Find where the given text appears and provide that cell's center as [X, Y] coordinate. 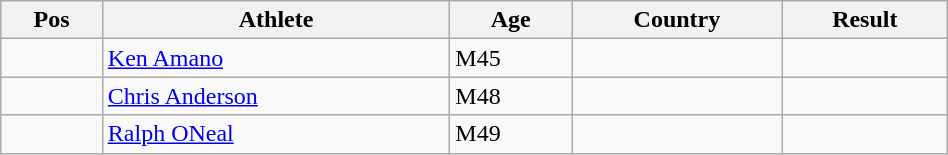
Age [511, 20]
Ken Amano [276, 58]
M45 [511, 58]
Pos [52, 20]
M48 [511, 96]
Ralph ONeal [276, 134]
Athlete [276, 20]
Result [864, 20]
Country [678, 20]
Chris Anderson [276, 96]
M49 [511, 134]
